For the text-containing cell, return its midpoint in (X, Y) coordinate format. 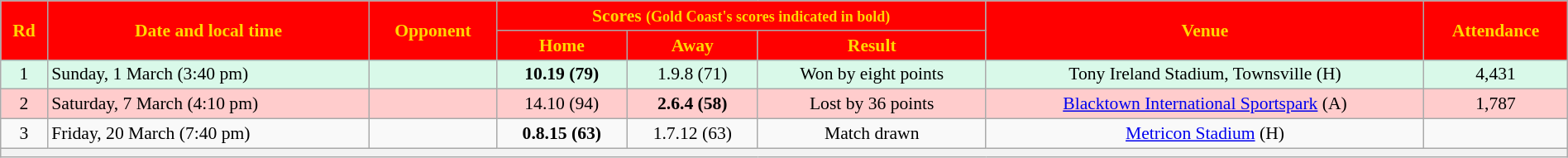
Sunday, 1 March (3:40 pm) (208, 74)
Friday, 20 March (7:40 pm) (208, 134)
Date and local time (208, 30)
1,787 (1495, 104)
10.19 (79) (562, 74)
4,431 (1495, 74)
14.10 (94) (562, 104)
Lost by 36 points (872, 104)
0.8.15 (63) (562, 134)
Blacktown International Sportspark (A) (1205, 104)
3 (25, 134)
Home (562, 45)
Match drawn (872, 134)
Rd (25, 30)
Tony Ireland Stadium, Townsville (H) (1205, 74)
Scores (Gold Coast's scores indicated in bold) (741, 16)
1.7.12 (63) (692, 134)
Opponent (433, 30)
Away (692, 45)
Saturday, 7 March (4:10 pm) (208, 104)
Result (872, 45)
Metricon Stadium (H) (1205, 134)
Won by eight points (872, 74)
1.9.8 (71) (692, 74)
Venue (1205, 30)
1 (25, 74)
2 (25, 104)
2.6.4 (58) (692, 104)
Attendance (1495, 30)
